Scan for the cell matching the given text and deliver its [X, Y] coordinate at center. 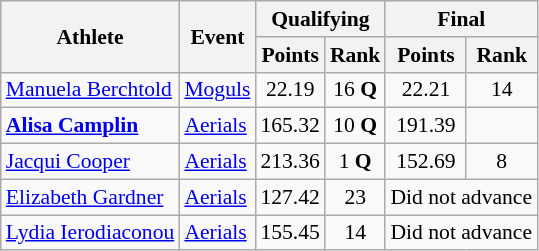
Event [217, 36]
127.42 [290, 197]
213.36 [290, 162]
Lydia Ierodiaconou [90, 233]
155.45 [290, 233]
152.69 [426, 162]
Elizabeth Gardner [90, 197]
23 [356, 197]
10 Q [356, 126]
22.19 [290, 90]
8 [502, 162]
Athlete [90, 36]
16 Q [356, 90]
Alisa Camplin [90, 126]
Moguls [217, 90]
22.21 [426, 90]
191.39 [426, 126]
Qualifying [320, 19]
Jacqui Cooper [90, 162]
165.32 [290, 126]
Final [461, 19]
Manuela Berchtold [90, 90]
1 Q [356, 162]
